Capture the cell that displays the provided text and extract its (X, Y) central coordinate. 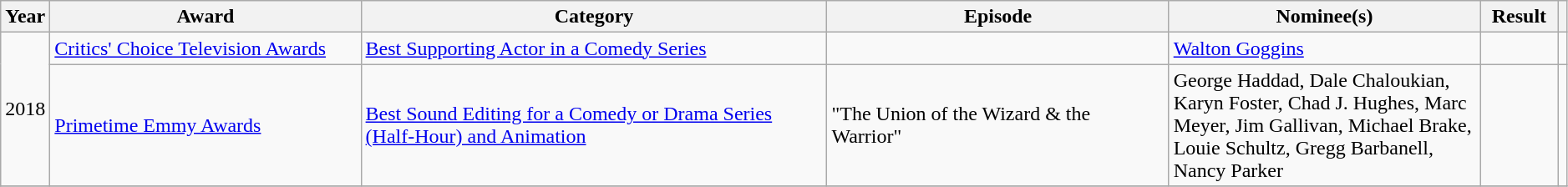
Best Sound Editing for a Comedy or Drama Series (Half-Hour) and Animation (594, 125)
Primetime Emmy Awards (206, 125)
Critics' Choice Television Awards (206, 48)
Year (25, 17)
George Haddad, Dale Chaloukian, Karyn Foster, Chad J. Hughes, Marc Meyer, Jim Gallivan, Michael Brake, Louie Schultz, Gregg Barbanell, Nancy Parker (1324, 125)
Episode (997, 17)
Nominee(s) (1324, 17)
Best Supporting Actor in a Comedy Series (594, 48)
Result (1520, 17)
Category (594, 17)
Award (206, 17)
"The Union of the Wizard & the Warrior" (997, 125)
2018 (25, 109)
Walton Goggins (1324, 48)
